Determine the [x, y] coordinate at the center of the cell enclosing the given text.  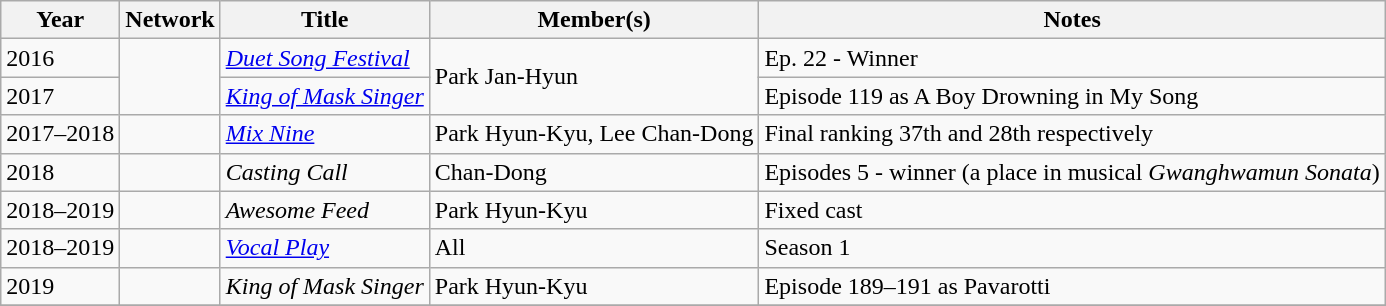
2017–2018 [60, 134]
Episodes 5 - winner (a place in musical Gwanghwamun Sonata) [1072, 172]
Episode 119 as A Boy Drowning in My Song [1072, 96]
Ep. 22 - Winner [1072, 58]
All [594, 248]
2016 [60, 58]
Park Hyun-Kyu, Lee Chan-Dong [594, 134]
Vocal Play [324, 248]
2017 [60, 96]
Chan-Dong [594, 172]
2018 [60, 172]
Mix Nine [324, 134]
Year [60, 20]
Park Jan-Hyun [594, 77]
Episode 189–191 as Pavarotti [1072, 286]
Awesome Feed [324, 210]
Fixed cast [1072, 210]
Duet Song Festival [324, 58]
Notes [1072, 20]
Title [324, 20]
Final ranking 37th and 28th respectively [1072, 134]
Season 1 [1072, 248]
2019 [60, 286]
Member(s) [594, 20]
Casting Call [324, 172]
Network [170, 20]
